Find where the given text appears and provide that cell's center as (X, Y) coordinate. 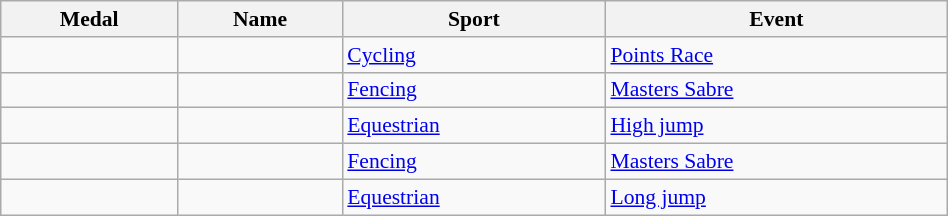
High jump (776, 126)
Event (776, 19)
Cycling (474, 55)
Medal (90, 19)
Name (260, 19)
Long jump (776, 197)
Sport (474, 19)
Points Race (776, 55)
